Extract the [X, Y] coordinate from the center of the cell holding the provided text.  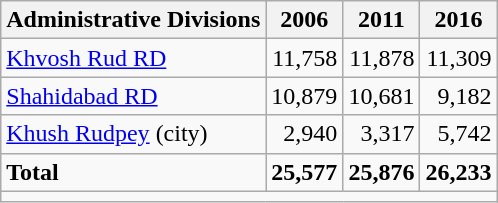
Khvosh Rud RD [134, 58]
Total [134, 172]
Shahidabad RD [134, 96]
2016 [458, 20]
5,742 [458, 134]
2006 [304, 20]
Khush Rudpey (city) [134, 134]
26,233 [458, 172]
25,577 [304, 172]
Administrative Divisions [134, 20]
11,309 [458, 58]
2011 [382, 20]
10,681 [382, 96]
25,876 [382, 172]
11,878 [382, 58]
10,879 [304, 96]
2,940 [304, 134]
11,758 [304, 58]
3,317 [382, 134]
9,182 [458, 96]
